Extract the [x, y] coordinate from the center of the cell holding the provided text.  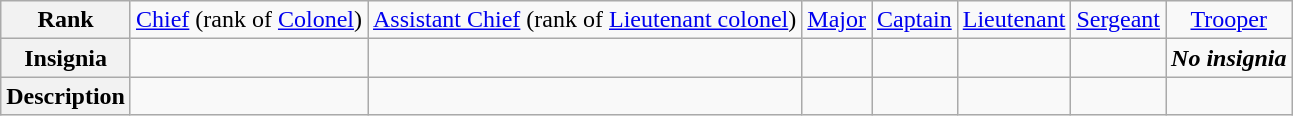
Trooper [1229, 20]
Assistant Chief (rank of Lieutenant colonel) [585, 20]
Lieutenant [1014, 20]
Insignia [66, 58]
Captain [915, 20]
No insignia [1229, 58]
Major [837, 20]
Rank [66, 20]
Description [66, 96]
Sergeant [1118, 20]
Chief (rank of Colonel) [248, 20]
